Capture the cell that displays the provided text and extract its (x, y) central coordinate. 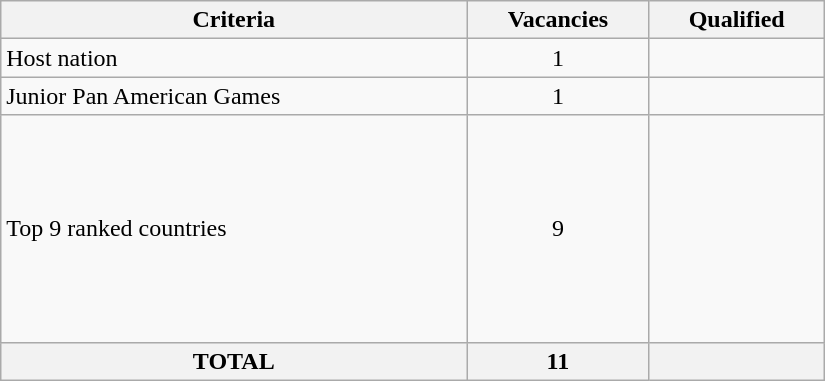
TOTAL (234, 361)
9 (558, 228)
Criteria (234, 20)
Top 9 ranked countries (234, 228)
Junior Pan American Games (234, 96)
Host nation (234, 58)
Qualified (736, 20)
11 (558, 361)
Vacancies (558, 20)
